Return [x, y] of the center of cell containing provided text 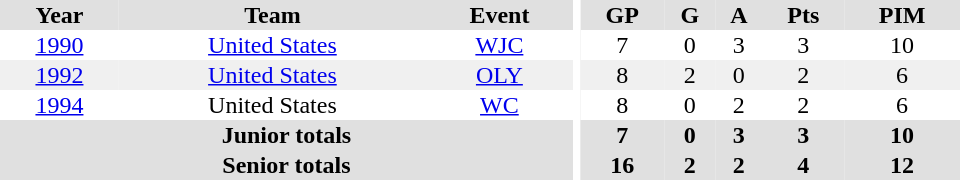
Year [60, 15]
Team [272, 15]
GP [622, 15]
Junior totals [286, 135]
Event [500, 15]
A [738, 15]
12 [902, 165]
WJC [500, 45]
WC [500, 105]
Pts [804, 15]
1990 [60, 45]
Senior totals [286, 165]
1994 [60, 105]
16 [622, 165]
OLY [500, 75]
G [690, 15]
1992 [60, 75]
PIM [902, 15]
4 [804, 165]
